For the text-containing cell, return its midpoint in [X, Y] coordinate format. 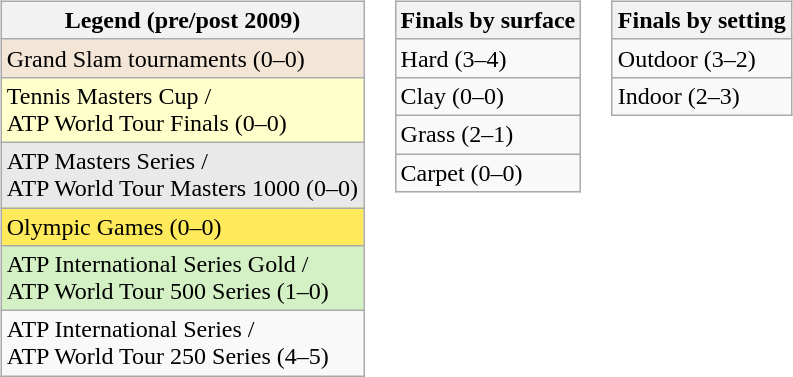
Legend (pre/post 2009) [182, 20]
Finals by surface [488, 20]
ATP International Series / ATP World Tour 250 Series (4–5) [182, 344]
Outdoor (3–2) [702, 58]
ATP International Series Gold / ATP World Tour 500 Series (1–0) [182, 278]
Finals by setting [702, 20]
Tennis Masters Cup / ATP World Tour Finals (0–0) [182, 110]
Carpet (0–0) [488, 173]
ATP Masters Series / ATP World Tour Masters 1000 (0–0) [182, 174]
Grand Slam tournaments (0–0) [182, 58]
Grass (2–1) [488, 134]
Indoor (2–3) [702, 96]
Clay (0–0) [488, 96]
Hard (3–4) [488, 58]
Olympic Games (0–0) [182, 227]
